For the text-containing cell, return its midpoint in (x, y) coordinate format. 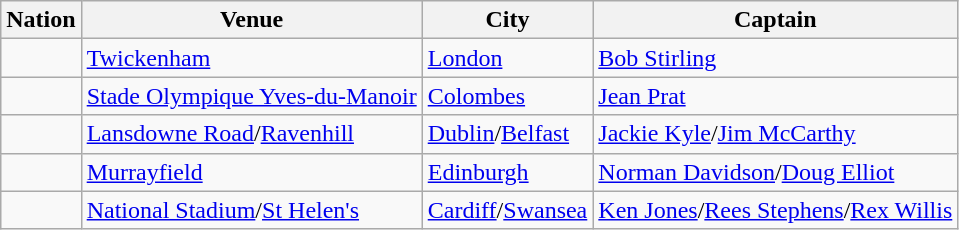
Ken Jones/Rees Stephens/Rex Willis (776, 210)
Jean Prat (776, 96)
Norman Davidson/Doug Elliot (776, 172)
Edinburgh (508, 172)
Venue (252, 20)
Dublin/Belfast (508, 134)
National Stadium/St Helen's (252, 210)
Cardiff/Swansea (508, 210)
Bob Stirling (776, 58)
Colombes (508, 96)
City (508, 20)
Nation (41, 20)
London (508, 58)
Stade Olympique Yves-du-Manoir (252, 96)
Twickenham (252, 58)
Murrayfield (252, 172)
Lansdowne Road/Ravenhill (252, 134)
Jackie Kyle/Jim McCarthy (776, 134)
Captain (776, 20)
